From the cell containing the given text, extract its center point as [x, y] coordinate. 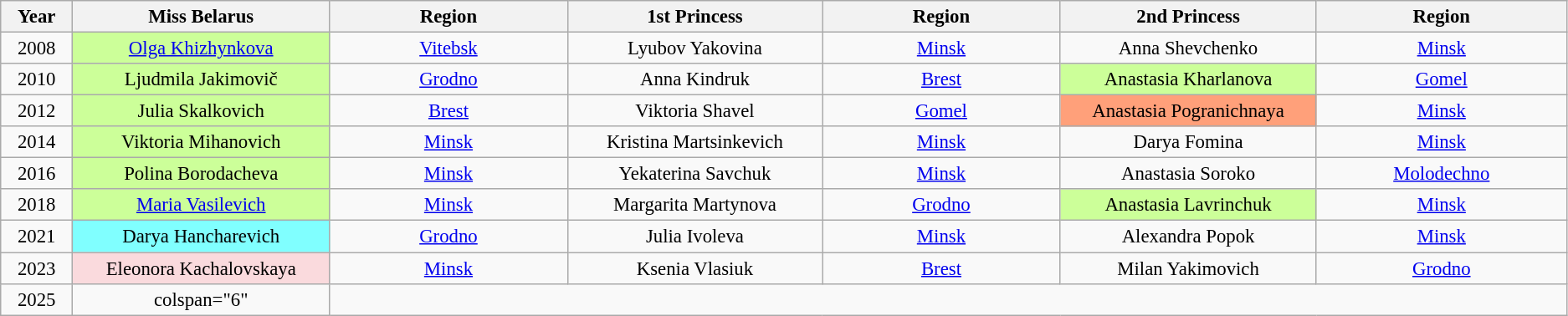
2010 [37, 79]
2025 [37, 299]
colspan="6" [201, 299]
Olga Khizhynkova [201, 48]
Julia Ivoleva [694, 237]
2021 [37, 237]
Anastasia Pogranichnaya [1188, 111]
Ksenia Vlasiuk [694, 268]
Vitebsk [448, 48]
Lyubov Yakovina [694, 48]
2018 [37, 205]
Year [37, 17]
Milan Yakimovich [1188, 268]
Viktoria Shavel [694, 111]
Julia Skalkovich [201, 111]
Viktoria Mihanovich [201, 142]
Anastasia Lavrinchuk [1188, 205]
Alexandra Popok [1188, 237]
2014 [37, 142]
Darya Hancharevich [201, 237]
2023 [37, 268]
2012 [37, 111]
Anastasia Soroko [1188, 174]
Maria Vasilevich [201, 205]
Miss Belarus [201, 17]
2008 [37, 48]
Polina Borodacheva [201, 174]
Eleonora Kachalovskaya [201, 268]
Anna Kindruk [694, 79]
2016 [37, 174]
Anna Shevchenko [1188, 48]
Darya Fomina [1188, 142]
Margarita Martynova [694, 205]
Yekaterina Savchuk [694, 174]
Anastasia Kharlanova [1188, 79]
Ljudmila Jakimovič [201, 79]
1st Princess [694, 17]
2nd Princess [1188, 17]
Kristina Martsinkevich [694, 142]
Molodechno [1441, 174]
